Detect which cell encompasses the target text, then output its (x, y) center coordinate. 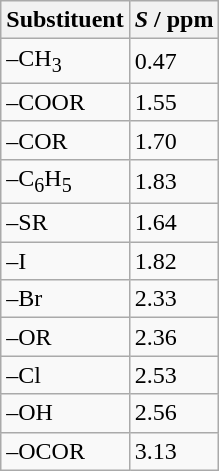
–COR (65, 140)
–SR (65, 223)
2.53 (174, 375)
–OR (65, 337)
2.36 (174, 337)
–OCOR (65, 451)
S / ppm (174, 20)
0.47 (174, 61)
–Br (65, 299)
2.33 (174, 299)
–I (65, 261)
1.83 (174, 181)
–COOR (65, 102)
1.55 (174, 102)
–OH (65, 413)
1.64 (174, 223)
Substituent (65, 20)
1.70 (174, 140)
–C6H5 (65, 181)
2.56 (174, 413)
–Cl (65, 375)
1.82 (174, 261)
3.13 (174, 451)
–CH3 (65, 61)
